Identify which cell holds the provided text, then report its [X, Y] central coordinate. 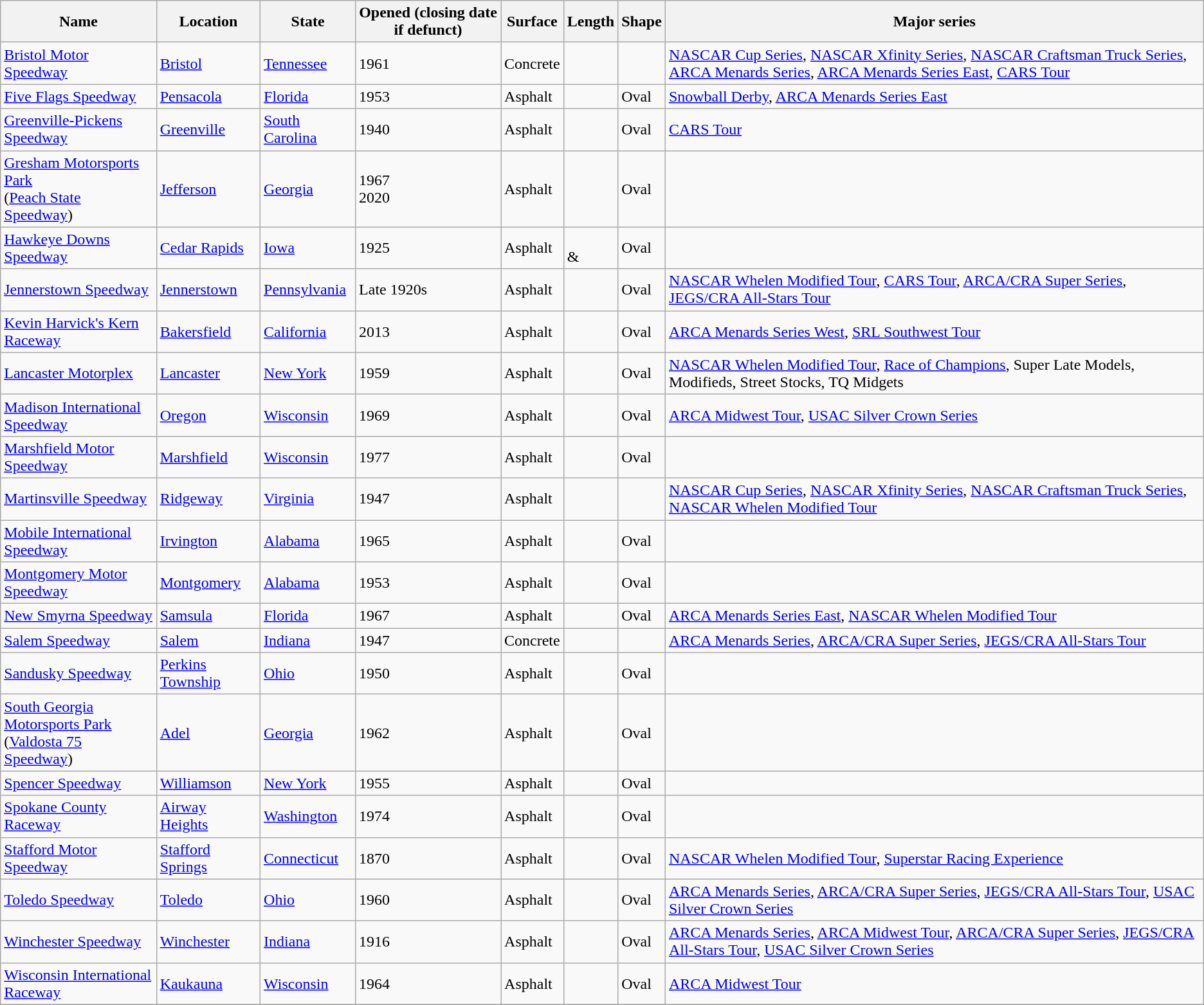
1960 [428, 900]
South Georgia Motorsports Park(Valdosta 75 Speedway) [78, 733]
Oregon [208, 415]
1940 [428, 130]
19672020 [428, 189]
Samsula [208, 616]
Location [208, 22]
Greenville [208, 130]
Marshfield [208, 457]
Irvington [208, 540]
1916 [428, 941]
NASCAR Whelen Modified Tour, Superstar Racing Experience [934, 858]
ARCA Midwest Tour, USAC Silver Crown Series [934, 415]
Lancaster [208, 373]
Salem [208, 640]
ARCA Menards Series, ARCA/CRA Super Series, JEGS/CRA All-Stars Tour, USAC Silver Crown Series [934, 900]
Jennerstown Speedway [78, 289]
NASCAR Whelen Modified Tour, Race of Champions, Super Late Models, Modifieds, Street Stocks, TQ Midgets [934, 373]
1967 [428, 616]
Ridgeway [208, 499]
Martinsville Speedway [78, 499]
1950 [428, 674]
Kevin Harvick's Kern Raceway [78, 332]
Hawkeye Downs Speedway [78, 248]
1959 [428, 373]
Perkins Township [208, 674]
State [308, 22]
1925 [428, 248]
Length [590, 22]
Winchester Speedway [78, 941]
Kaukauna [208, 984]
ARCA Menards Series West, SRL Southwest Tour [934, 332]
Major series [934, 22]
1955 [428, 783]
Pennsylvania [308, 289]
Shape [642, 22]
1964 [428, 984]
NASCAR Cup Series, NASCAR Xfinity Series, NASCAR Craftsman Truck Series, NASCAR Whelen Modified Tour [934, 499]
Five Flags Speedway [78, 96]
Bristol Motor Speedway [78, 63]
Greenville-Pickens Speedway [78, 130]
California [308, 332]
Cedar Rapids [208, 248]
Marshfield Motor Speedway [78, 457]
Airway Heights [208, 817]
Stafford Motor Speedway [78, 858]
Adel [208, 733]
Iowa [308, 248]
Gresham Motorsports Park(Peach State Speedway) [78, 189]
1965 [428, 540]
Virginia [308, 499]
ARCA Menards Series, ARCA Midwest Tour, ARCA/CRA Super Series, JEGS/CRA All-Stars Tour, USAC Silver Crown Series [934, 941]
Tennessee [308, 63]
NASCAR Cup Series, NASCAR Xfinity Series, NASCAR Craftsman Truck Series, ARCA Menards Series, ARCA Menards Series East, CARS Tour [934, 63]
NASCAR Whelen Modified Tour, CARS Tour, ARCA/CRA Super Series, JEGS/CRA All-Stars Tour [934, 289]
Toledo Speedway [78, 900]
South Carolina [308, 130]
1969 [428, 415]
ARCA Midwest Tour [934, 984]
CARS Tour [934, 130]
Montgomery Motor Speedway [78, 583]
Sandusky Speedway [78, 674]
Connecticut [308, 858]
Winchester [208, 941]
Jennerstown [208, 289]
Spencer Speedway [78, 783]
ARCA Menards Series, ARCA/CRA Super Series, JEGS/CRA All-Stars Tour [934, 640]
Toledo [208, 900]
New Smyrna Speedway [78, 616]
Jefferson [208, 189]
Mobile International Speedway [78, 540]
Late 1920s [428, 289]
ARCA Menards Series East, NASCAR Whelen Modified Tour [934, 616]
1870 [428, 858]
1962 [428, 733]
Washington [308, 817]
Opened (closing date if defunct) [428, 22]
Montgomery [208, 583]
& [590, 248]
1977 [428, 457]
Salem Speedway [78, 640]
Bakersfield [208, 332]
2013 [428, 332]
Madison International Speedway [78, 415]
Surface [533, 22]
Williamson [208, 783]
Pensacola [208, 96]
1961 [428, 63]
Spokane County Raceway [78, 817]
Name [78, 22]
Lancaster Motorplex [78, 373]
Snowball Derby, ARCA Menards Series East [934, 96]
Stafford Springs [208, 858]
Wisconsin International Raceway [78, 984]
Bristol [208, 63]
1974 [428, 817]
